From the cell containing the given text, extract its center point as [x, y] coordinate. 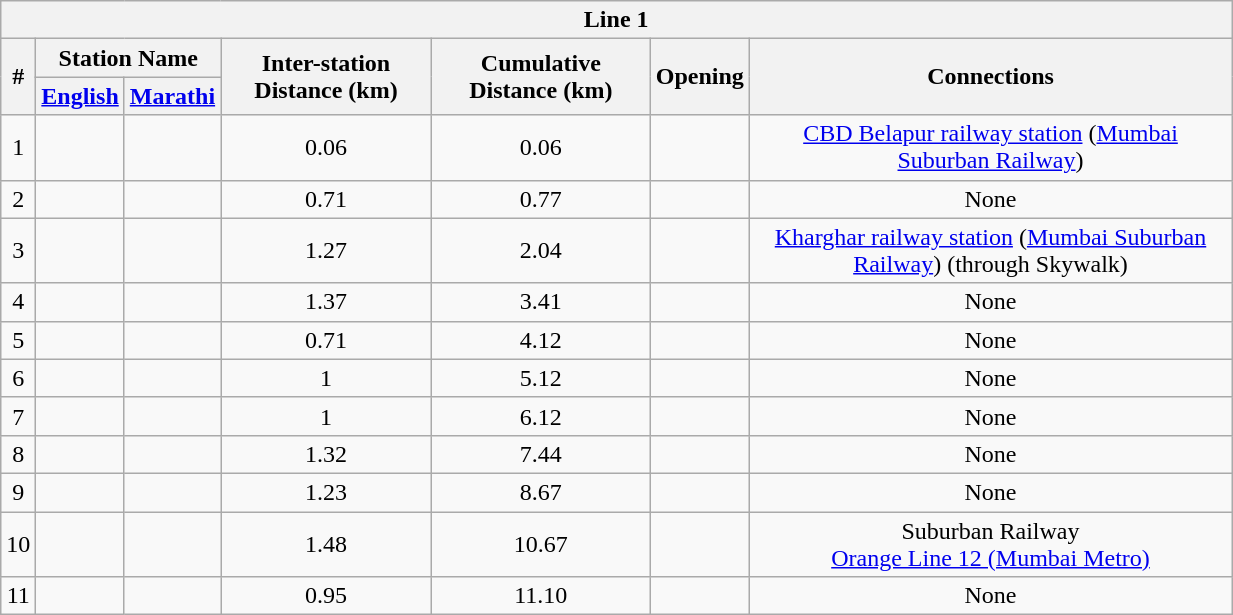
5 [18, 340]
4 [18, 302]
Suburban RailwayOrange Line 12 (Mumbai Metro) [990, 544]
0.95 [326, 596]
3 [18, 250]
Connections [990, 77]
6.12 [540, 416]
1.23 [326, 492]
5.12 [540, 378]
6 [18, 378]
1.37 [326, 302]
8 [18, 454]
0.77 [540, 199]
1.32 [326, 454]
Line 1 [616, 20]
11 [18, 596]
8.67 [540, 492]
7 [18, 416]
2.04 [540, 250]
Cumulative Distance (km) [540, 77]
10.67 [540, 544]
10 [18, 544]
7.44 [540, 454]
CBD Belapur railway station (Mumbai Suburban Railway) [990, 148]
English [80, 96]
Marathi [172, 96]
1.48 [326, 544]
4.12 [540, 340]
Kharghar railway station (Mumbai Suburban Railway) (through Skywalk) [990, 250]
2 [18, 199]
1.27 [326, 250]
Station Name [128, 58]
3.41 [540, 302]
# [18, 77]
Inter-station Distance (km) [326, 77]
11.10 [540, 596]
9 [18, 492]
Opening [700, 77]
